Extract the [x, y] coordinate from the center of the cell holding the provided text.  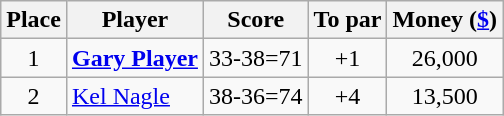
38-36=74 [256, 96]
1 [34, 58]
2 [34, 96]
Player [134, 20]
Gary Player [134, 58]
To par [348, 20]
Place [34, 20]
26,000 [445, 58]
+1 [348, 58]
Kel Nagle [134, 96]
+4 [348, 96]
Score [256, 20]
13,500 [445, 96]
33-38=71 [256, 58]
Money ($) [445, 20]
